Return (x, y) of the center of cell containing provided text 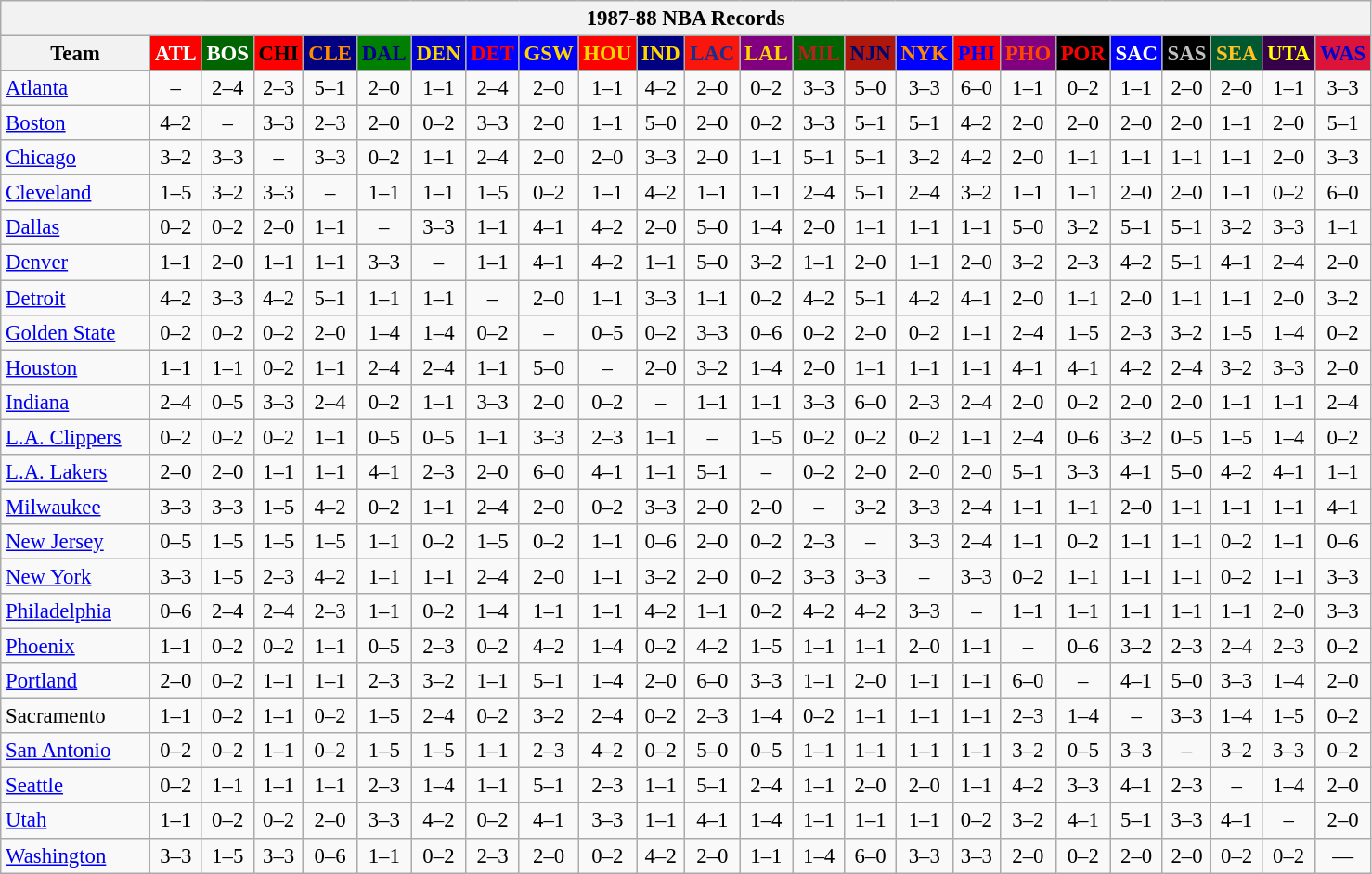
SAC (1136, 54)
NYK (925, 54)
DET (492, 54)
— (1343, 855)
1987-88 NBA Records (686, 19)
Portland (76, 681)
Denver (76, 263)
HOU (607, 54)
L.A. Clippers (76, 437)
IND (661, 54)
DEN (438, 54)
Dallas (76, 227)
Boston (76, 123)
SEA (1236, 54)
Milwaukee (76, 507)
UTA (1288, 54)
CLE (330, 54)
Team (76, 54)
San Antonio (76, 751)
WAS (1343, 54)
POR (1082, 54)
L.A. Lakers (76, 472)
LAC (713, 54)
Detroit (76, 298)
Atlanta (76, 88)
Houston (76, 367)
DAL (384, 54)
Golden State (76, 332)
NJN (871, 54)
SAS (1186, 54)
Philadelphia (76, 611)
GSW (549, 54)
Seattle (76, 786)
CHI (278, 54)
BOS (227, 54)
New Jersey (76, 542)
PHO (1028, 54)
ATL (175, 54)
MIL (819, 54)
LAL (767, 54)
Chicago (76, 158)
Phoenix (76, 647)
Cleveland (76, 193)
PHI (977, 54)
Utah (76, 821)
Washington (76, 855)
Sacramento (76, 716)
Indiana (76, 402)
New York (76, 576)
